Determine the (x, y) coordinate at the center of the cell enclosing the given text.  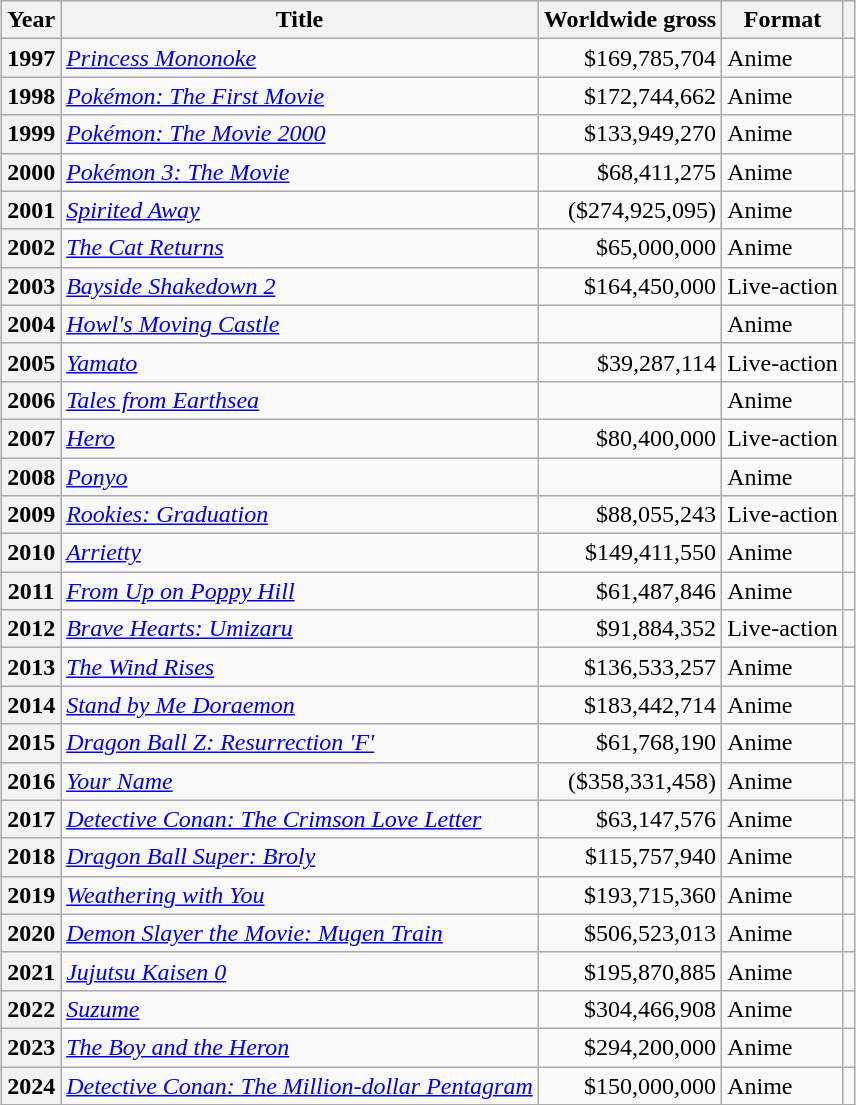
Weathering with You (300, 895)
2003 (32, 286)
2022 (32, 1009)
2024 (32, 1085)
2017 (32, 819)
2001 (32, 210)
Year (32, 20)
$294,200,000 (630, 1047)
$88,055,243 (630, 515)
2023 (32, 1047)
Bayside Shakedown 2 (300, 286)
2000 (32, 172)
$150,000,000 (630, 1085)
2011 (32, 591)
Yamato (300, 362)
$136,533,257 (630, 667)
The Cat Returns (300, 248)
From Up on Poppy Hill (300, 591)
2020 (32, 933)
Demon Slayer the Movie: Mugen Train (300, 933)
$304,466,908 (630, 1009)
2008 (32, 477)
$61,768,190 (630, 743)
$133,949,270 (630, 134)
Pokémon: The Movie 2000 (300, 134)
Detective Conan: The Crimson Love Letter (300, 819)
$183,442,714 (630, 705)
2007 (32, 438)
Hero (300, 438)
2015 (32, 743)
Pokémon 3: The Movie (300, 172)
2009 (32, 515)
$149,411,550 (630, 553)
$63,147,576 (630, 819)
$61,487,846 (630, 591)
Ponyo (300, 477)
Rookies: Graduation (300, 515)
$193,715,360 (630, 895)
$65,000,000 (630, 248)
Spirited Away (300, 210)
2018 (32, 857)
1999 (32, 134)
Worldwide gross (630, 20)
2019 (32, 895)
The Boy and the Heron (300, 1047)
$91,884,352 (630, 629)
($274,925,095) (630, 210)
$164,450,000 (630, 286)
Howl's Moving Castle (300, 324)
$172,744,662 (630, 96)
2010 (32, 553)
2013 (32, 667)
1998 (32, 96)
2016 (32, 781)
$195,870,885 (630, 971)
Suzume (300, 1009)
2002 (32, 248)
$506,523,013 (630, 933)
2014 (32, 705)
Arrietty (300, 553)
2005 (32, 362)
Jujutsu Kaisen 0 (300, 971)
Stand by Me Doraemon (300, 705)
$80,400,000 (630, 438)
Dragon Ball Z: Resurrection 'F' (300, 743)
2012 (32, 629)
Detective Conan: The Million-dollar Pentagram (300, 1085)
Your Name (300, 781)
1997 (32, 58)
($358,331,458) (630, 781)
$169,785,704 (630, 58)
Pokémon: The First Movie (300, 96)
$68,411,275 (630, 172)
$39,287,114 (630, 362)
$115,757,940 (630, 857)
Princess Mononoke (300, 58)
Tales from Earthsea (300, 400)
Title (300, 20)
Brave Hearts: Umizaru (300, 629)
The Wind Rises (300, 667)
2004 (32, 324)
2006 (32, 400)
Dragon Ball Super: Broly (300, 857)
2021 (32, 971)
Format (783, 20)
